Identify which cell holds the provided text, then report its (x, y) central coordinate. 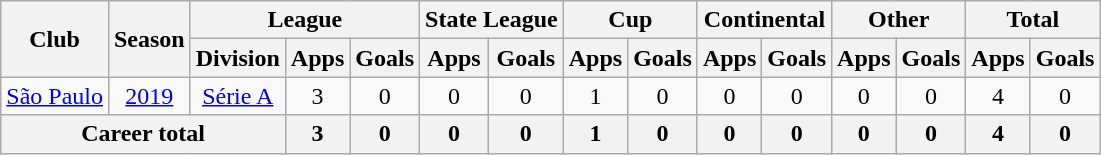
League (304, 20)
Other (899, 20)
Total (1033, 20)
Season (149, 39)
Club (55, 39)
Division (238, 58)
State League (492, 20)
2019 (149, 96)
Continental (764, 20)
Career total (144, 134)
São Paulo (55, 96)
Série A (238, 96)
Cup (630, 20)
